Extract the (x, y) coordinate from the center of the cell holding the provided text.  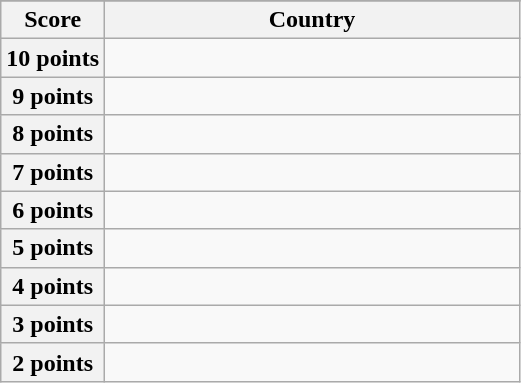
5 points (53, 248)
6 points (53, 210)
7 points (53, 172)
4 points (53, 286)
8 points (53, 134)
Country (312, 20)
10 points (53, 58)
2 points (53, 362)
3 points (53, 324)
Score (53, 20)
9 points (53, 96)
